Locate the cell with the specified text and output its [x, y] center coordinate. 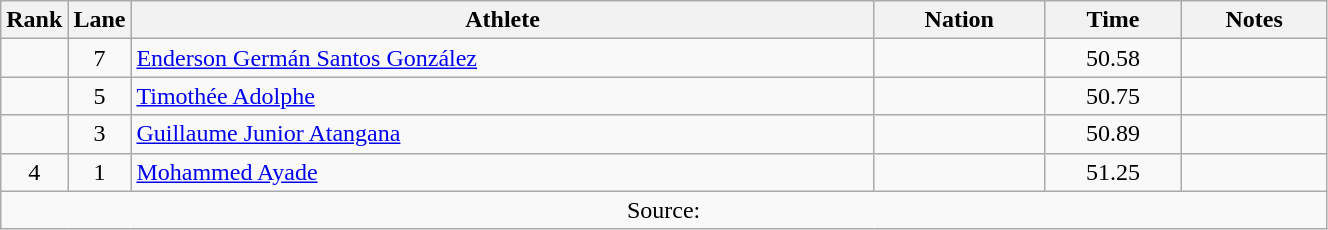
5 [100, 96]
Guillaume Junior Atangana [502, 134]
50.89 [1113, 134]
Rank [34, 20]
50.75 [1113, 96]
4 [34, 172]
Timothée Adolphe [502, 96]
Time [1113, 20]
1 [100, 172]
7 [100, 58]
3 [100, 134]
Lane [100, 20]
Athlete [502, 20]
50.58 [1113, 58]
51.25 [1113, 172]
Source: [664, 210]
Enderson Germán Santos González [502, 58]
Mohammed Ayade [502, 172]
Notes [1254, 20]
Nation [959, 20]
